For the text-containing cell, return its midpoint in (X, Y) coordinate format. 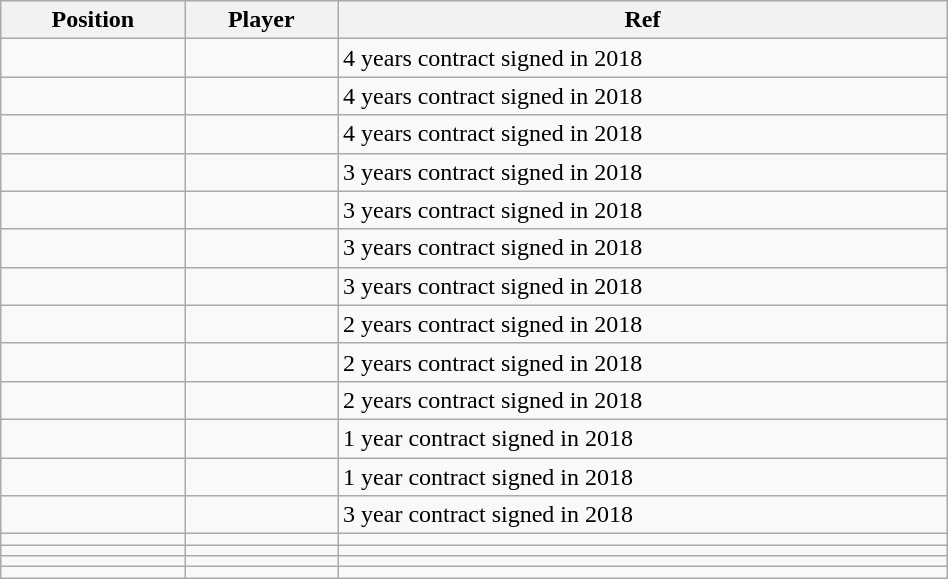
Player (262, 20)
Ref (643, 20)
3 year contract signed in 2018 (643, 515)
Position (93, 20)
